Return the [x, y] coordinate for the center point of the cell that contains the specified text.  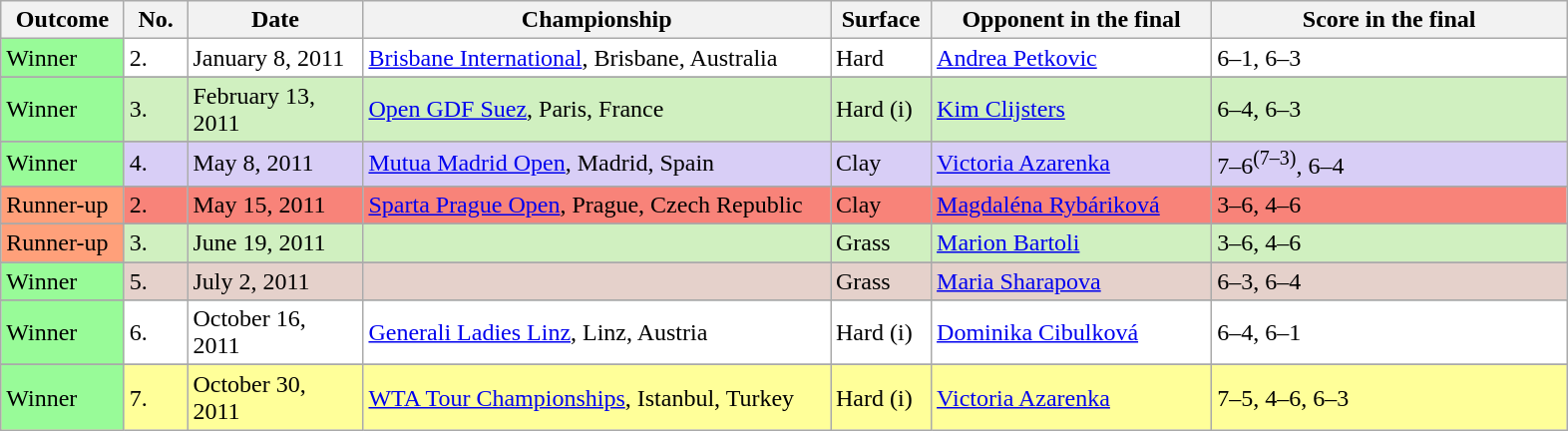
Magdaléna Rybáriková [1071, 205]
July 2, 2011 [275, 281]
Hard [880, 58]
Andrea Petkovic [1071, 58]
7–6(7–3), 6–4 [1389, 164]
Score in the final [1389, 20]
6–3, 6–4 [1389, 281]
WTA Tour Championships, Istanbul, Turkey [596, 397]
May 15, 2011 [275, 205]
Maria Sharapova [1071, 281]
No. [156, 20]
Date [275, 20]
Championship [596, 20]
6–4, 6–3 [1389, 110]
May 8, 2011 [275, 164]
Sparta Prague Open, Prague, Czech Republic [596, 205]
Mutua Madrid Open, Madrid, Spain [596, 164]
Generali Ladies Linz, Linz, Austria [596, 333]
January 8, 2011 [275, 58]
Marion Bartoli [1071, 243]
4. [156, 164]
June 19, 2011 [275, 243]
October 16, 2011 [275, 333]
Dominika Cibulková [1071, 333]
6–4, 6–1 [1389, 333]
Outcome [63, 20]
October 30, 2011 [275, 397]
February 13, 2011 [275, 110]
5. [156, 281]
Opponent in the final [1071, 20]
6–1, 6–3 [1389, 58]
Brisbane International, Brisbane, Australia [596, 58]
Surface [880, 20]
7–5, 4–6, 6–3 [1389, 397]
6. [156, 333]
7. [156, 397]
Kim Clijsters [1071, 110]
Open GDF Suez, Paris, France [596, 110]
